Locate the cell with the specified text and output its (x, y) center coordinate. 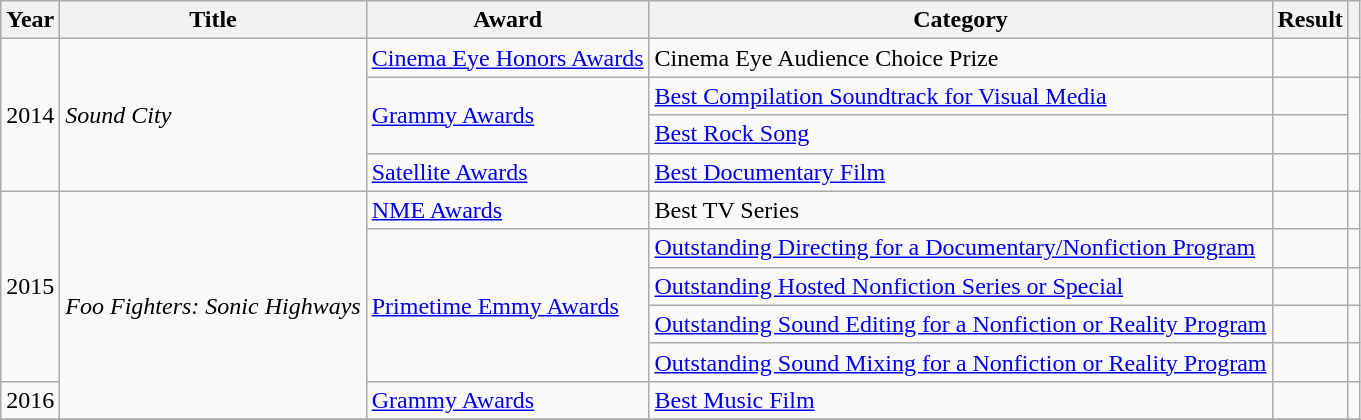
Cinema Eye Honors Awards (508, 58)
Outstanding Hosted Nonfiction Series or Special (960, 286)
2014 (30, 115)
Primetime Emmy Awards (508, 305)
2015 (30, 286)
Sound City (213, 115)
Result (1310, 20)
Best Music Film (960, 400)
Title (213, 20)
Cinema Eye Audience Choice Prize (960, 58)
NME Awards (508, 210)
Outstanding Sound Editing for a Nonfiction or Reality Program (960, 324)
Outstanding Sound Mixing for a Nonfiction or Reality Program (960, 362)
Best Documentary Film (960, 172)
Award (508, 20)
Foo Fighters: Sonic Highways (213, 305)
Best TV Series (960, 210)
Outstanding Directing for a Documentary/Nonfiction Program (960, 248)
Year (30, 20)
Best Compilation Soundtrack for Visual Media (960, 96)
Best Rock Song (960, 134)
Satellite Awards (508, 172)
Category (960, 20)
2016 (30, 400)
